Find where the given text appears and provide that cell's center as (x, y) coordinate. 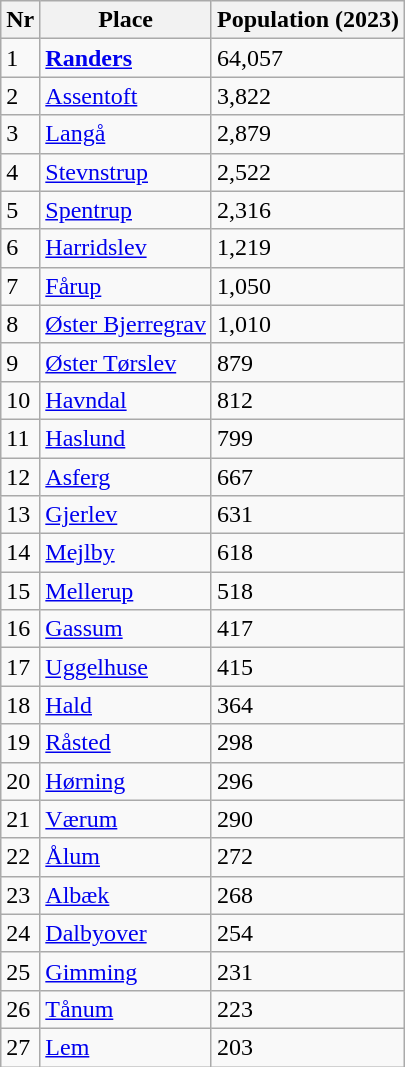
17 (20, 667)
1,010 (308, 324)
10 (20, 400)
Havndal (126, 400)
203 (308, 1047)
298 (308, 743)
Gimming (126, 971)
Assentoft (126, 96)
Gassum (126, 629)
268 (308, 895)
20 (20, 781)
12 (20, 477)
5 (20, 210)
3,822 (308, 96)
6 (20, 248)
Langå (126, 134)
2,879 (308, 134)
254 (308, 933)
2 (20, 96)
23 (20, 895)
Mejlby (126, 553)
Hørning (126, 781)
Haslund (126, 438)
618 (308, 553)
364 (308, 705)
25 (20, 971)
Fårup (126, 286)
272 (308, 857)
19 (20, 743)
Albæk (126, 895)
11 (20, 438)
Stevnstrup (126, 172)
13 (20, 515)
417 (308, 629)
1 (20, 58)
Gjerlev (126, 515)
631 (308, 515)
2,316 (308, 210)
Uggelhuse (126, 667)
9 (20, 362)
7 (20, 286)
Lem (126, 1047)
Tånum (126, 1009)
290 (308, 819)
24 (20, 933)
415 (308, 667)
Harridslev (126, 248)
3 (20, 134)
Randers (126, 58)
667 (308, 477)
1,050 (308, 286)
Øster Bjerregrav (126, 324)
21 (20, 819)
4 (20, 172)
26 (20, 1009)
22 (20, 857)
64,057 (308, 58)
223 (308, 1009)
1,219 (308, 248)
Spentrup (126, 210)
Asferg (126, 477)
18 (20, 705)
799 (308, 438)
812 (308, 400)
Ålum (126, 857)
27 (20, 1047)
Mellerup (126, 591)
15 (20, 591)
Nr (20, 20)
Place (126, 20)
2,522 (308, 172)
16 (20, 629)
Værum (126, 819)
231 (308, 971)
879 (308, 362)
Øster Tørslev (126, 362)
14 (20, 553)
518 (308, 591)
Population (2023) (308, 20)
8 (20, 324)
Hald (126, 705)
296 (308, 781)
Råsted (126, 743)
Dalbyover (126, 933)
